Determine the (x, y) coordinate at the center of the cell enclosing the given text.  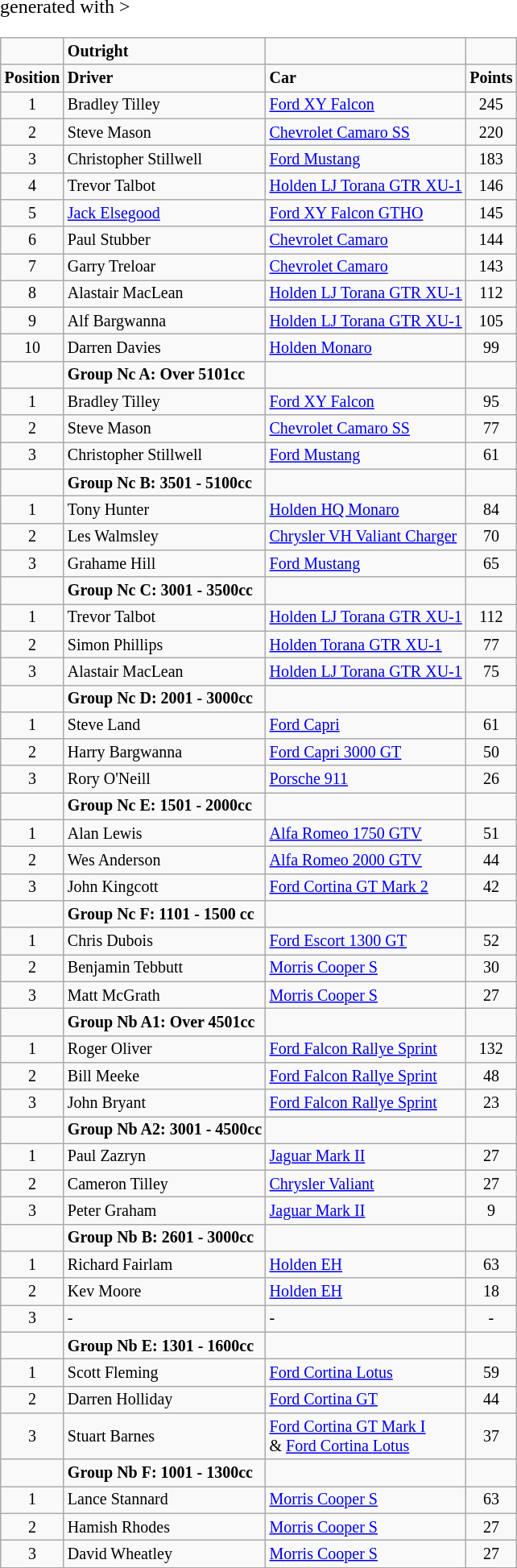
65 (491, 564)
Garry Treloar (164, 266)
Darren Davies (164, 348)
Group Nc F: 1101 - 1500 cc (164, 914)
Group Nb A1: Over 4501cc (164, 1022)
John Kingcott (164, 886)
Alfa Romeo 2000 GTV (366, 861)
37 (491, 1436)
Matt McGrath (164, 994)
30 (491, 969)
48 (491, 1076)
Ford Capri (366, 725)
Points (491, 77)
Les Walmsley (164, 537)
Stuart Barnes (164, 1436)
Ford XY Falcon GTHO (366, 213)
146 (491, 185)
Grahame Hill (164, 564)
70 (491, 537)
Cameron Tilley (164, 1183)
Lance Stannard (164, 1500)
Benjamin Tebbutt (164, 969)
132 (491, 1049)
23 (491, 1102)
Wes Anderson (164, 861)
75 (491, 672)
Chrysler VH Valiant Charger (366, 537)
Simon Phillips (164, 645)
Darren Holliday (164, 1399)
183 (491, 160)
Car (366, 77)
84 (491, 509)
Paul Stubber (164, 240)
52 (491, 941)
245 (491, 105)
Group Nb B: 2601 - 3000cc (164, 1238)
7 (32, 266)
Paul Zazryn (164, 1157)
Richard Fairlam (164, 1265)
Kev Moore (164, 1291)
144 (491, 240)
50 (491, 753)
Alfa Romeo 1750 GTV (366, 833)
Group Nc D: 2001 - 3000cc (164, 698)
42 (491, 886)
Holden Monaro (366, 348)
Ford Escort 1300 GT (366, 941)
Peter Graham (164, 1210)
Chrysler Valiant (366, 1183)
Ford Cortina GT Mark 2 (366, 886)
Outright (164, 52)
10 (32, 348)
Ford Cortina GT Mark I & Ford Cortina Lotus (366, 1436)
51 (491, 833)
Position (32, 77)
Alan Lewis (164, 833)
Roger Oliver (164, 1049)
105 (491, 321)
Alf Bargwanna (164, 321)
Driver (164, 77)
Bill Meeke (164, 1076)
Tony Hunter (164, 509)
John Bryant (164, 1102)
59 (491, 1373)
Ford Cortina Lotus (366, 1373)
143 (491, 266)
26 (491, 778)
4 (32, 185)
6 (32, 240)
Jack Elsegood (164, 213)
95 (491, 401)
Chris Dubois (164, 941)
Group Nc B: 3501 - 5100cc (164, 482)
Group Nb E: 1301 - 1600cc (164, 1346)
8 (32, 293)
5 (32, 213)
Group Nc E: 1501 - 2000cc (164, 806)
Group Nb F: 1001 - 1300cc (164, 1473)
145 (491, 213)
99 (491, 348)
Scott Fleming (164, 1373)
Harry Bargwanna (164, 753)
Steve Land (164, 725)
Hamish Rhodes (164, 1526)
Group Nb A2: 3001 - 4500cc (164, 1130)
Holden HQ Monaro (366, 509)
Group Nc C: 3001 - 3500cc (164, 590)
Porsche 911 (366, 778)
Holden Torana GTR XU-1 (366, 645)
220 (491, 132)
Group Nc A: Over 5101cc (164, 374)
Ford Cortina GT (366, 1399)
Rory O'Neill (164, 778)
Ford Capri 3000 GT (366, 753)
David Wheatley (164, 1553)
18 (491, 1291)
